Provide the (X, Y) coordinate of the cell's center where the given text is located.  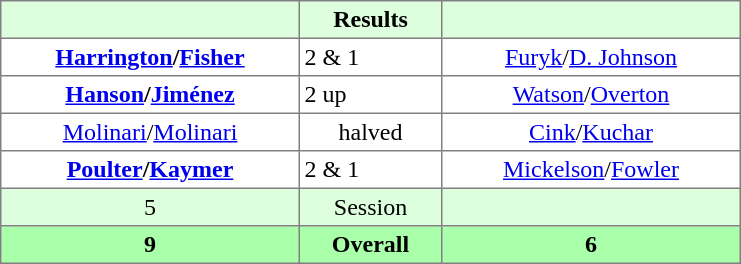
Hanson/Jiménez (150, 95)
Watson/Overton (591, 95)
9 (150, 245)
Mickelson/Fowler (591, 170)
Molinari/Molinari (150, 132)
halved (370, 132)
Furyk/D. Johnson (591, 57)
Cink/Kuchar (591, 132)
Overall (370, 245)
Poulter/Kaymer (150, 170)
6 (591, 245)
2 up (370, 95)
5 (150, 207)
Results (370, 20)
Harrington/Fisher (150, 57)
Session (370, 207)
